Find where the given text appears and provide that cell's center as [x, y] coordinate. 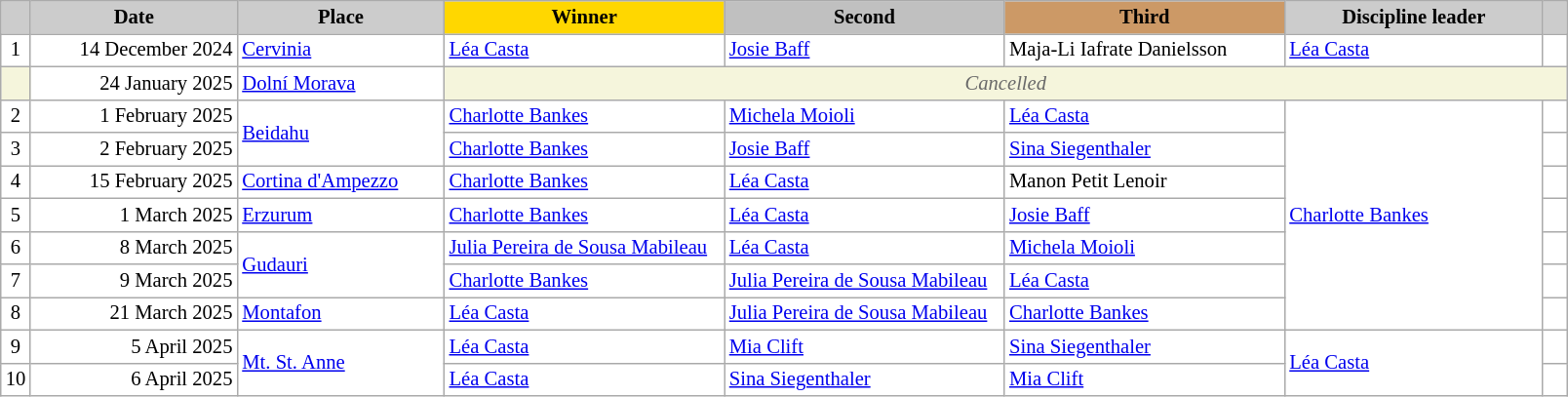
Erzurum [340, 215]
Cervinia [340, 50]
5 April 2025 [134, 346]
1 March 2025 [134, 215]
Cortina d'Ampezzo [340, 181]
24 January 2025 [134, 83]
Mt. St. Anne [340, 363]
21 March 2025 [134, 313]
Date [134, 17]
Gudauri [340, 264]
5 [16, 215]
Third [1145, 17]
10 [16, 379]
Discipline leader [1414, 17]
1 February 2025 [134, 116]
2 [16, 116]
Place [340, 17]
Cancelled [1006, 83]
8 [16, 313]
15 February 2025 [134, 181]
9 March 2025 [134, 280]
8 March 2025 [134, 248]
Dolní Morava [340, 83]
Montafon [340, 313]
14 December 2024 [134, 50]
6 April 2025 [134, 379]
3 [16, 149]
Manon Petit Lenoir [1145, 181]
1 [16, 50]
4 [16, 181]
2 February 2025 [134, 149]
9 [16, 346]
6 [16, 248]
7 [16, 280]
Beidahu [340, 133]
Winner [585, 17]
Second [864, 17]
Maja-Li Iafrate Danielsson [1145, 50]
